Return [X, Y] of the center of cell containing provided text 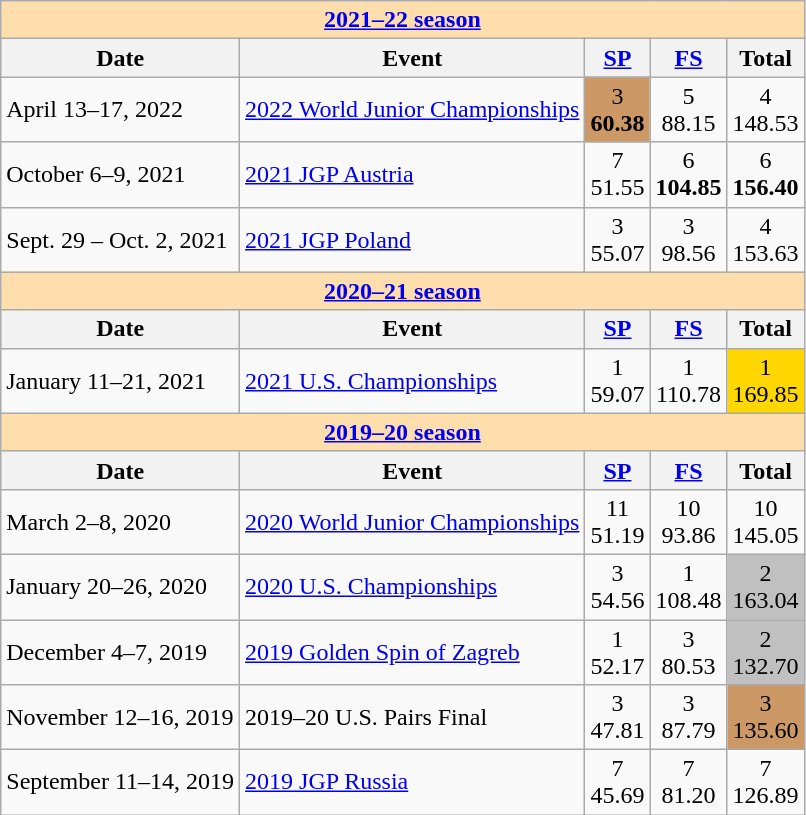
October 6–9, 2021 [120, 174]
10 145.05 [766, 522]
4 148.53 [766, 110]
7 51.55 [618, 174]
7 126.89 [766, 782]
7 45.69 [618, 782]
11 51.19 [618, 522]
1 110.78 [688, 380]
2021 JGP Austria [412, 174]
2019 Golden Spin of Zagreb [412, 652]
6 156.40 [766, 174]
7 81.20 [688, 782]
3 98.56 [688, 240]
1 169.85 [766, 380]
November 12–16, 2019 [120, 718]
2022 World Junior Championships [412, 110]
5 88.15 [688, 110]
2019–20 season [402, 432]
Sept. 29 – Oct. 2, 2021 [120, 240]
1 52.17 [618, 652]
3 47.81 [618, 718]
2020 U.S. Championships [412, 586]
1 108.48 [688, 586]
2 163.04 [766, 586]
4 153.63 [766, 240]
2 132.70 [766, 652]
1 59.07 [618, 380]
2019 JGP Russia [412, 782]
September 11–14, 2019 [120, 782]
December 4–7, 2019 [120, 652]
January 20–26, 2020 [120, 586]
3 87.79 [688, 718]
3 60.38 [618, 110]
March 2–8, 2020 [120, 522]
10 93.86 [688, 522]
3 54.56 [618, 586]
January 11–21, 2021 [120, 380]
2019–20 U.S. Pairs Final [412, 718]
3 80.53 [688, 652]
3 55.07 [618, 240]
2020 World Junior Championships [412, 522]
April 13–17, 2022 [120, 110]
2021 U.S. Championships [412, 380]
6 104.85 [688, 174]
2021–22 season [402, 20]
2020–21 season [402, 291]
2021 JGP Poland [412, 240]
3 135.60 [766, 718]
